Locate the cell with the specified text and output its [x, y] center coordinate. 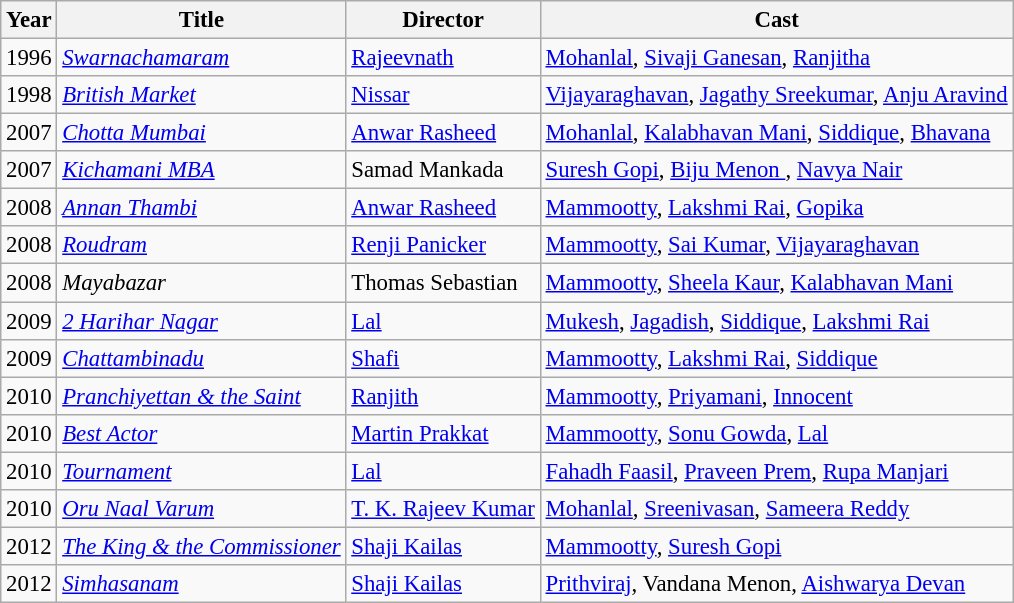
Roudram [202, 245]
Mammootty, Lakshmi Rai, Gopika [776, 208]
Fahadh Faasil, Praveen Prem, Rupa Manjari [776, 471]
2 Harihar Nagar [202, 321]
Chattambinadu [202, 358]
Mammootty, Priyamani, Innocent [776, 396]
1998 [29, 95]
T. K. Rajeev Kumar [443, 509]
Nissar [443, 95]
Mammootty, Sheela Kaur, Kalabhavan Mani [776, 283]
Year [29, 20]
Suresh Gopi, Biju Menon , Navya Nair [776, 170]
Samad Mankada [443, 170]
Thomas Sebastian [443, 283]
Chotta Mumbai [202, 133]
Cast [776, 20]
British Market [202, 95]
Martin Prakkat [443, 433]
Prithviraj, Vandana Menon, Aishwarya Devan [776, 584]
Mammootty, Lakshmi Rai, Siddique [776, 358]
Annan Thambi [202, 208]
Title [202, 20]
Pranchiyettan & the Saint [202, 396]
Mukesh, Jagadish, Siddique, Lakshmi Rai [776, 321]
Vijayaraghavan, Jagathy Sreekumar, Anju Aravind [776, 95]
Renji Panicker [443, 245]
Best Actor [202, 433]
Director [443, 20]
Shafi [443, 358]
1996 [29, 58]
Mayabazar [202, 283]
Oru Naal Varum [202, 509]
Mammootty, Sonu Gowda, Lal [776, 433]
Swarnachamaram [202, 58]
The King & the Commissioner [202, 546]
Ranjith [443, 396]
Mohanlal, Kalabhavan Mani, Siddique, Bhavana [776, 133]
Mammootty, Suresh Gopi [776, 546]
Mohanlal, Sivaji Ganesan, Ranjitha [776, 58]
Mammootty, Sai Kumar, Vijayaraghavan [776, 245]
Mohanlal, Sreenivasan, Sameera Reddy [776, 509]
Tournament [202, 471]
Rajeevnath [443, 58]
Kichamani MBA [202, 170]
Simhasanam [202, 584]
